Identify which cell holds the provided text, then report its (x, y) central coordinate. 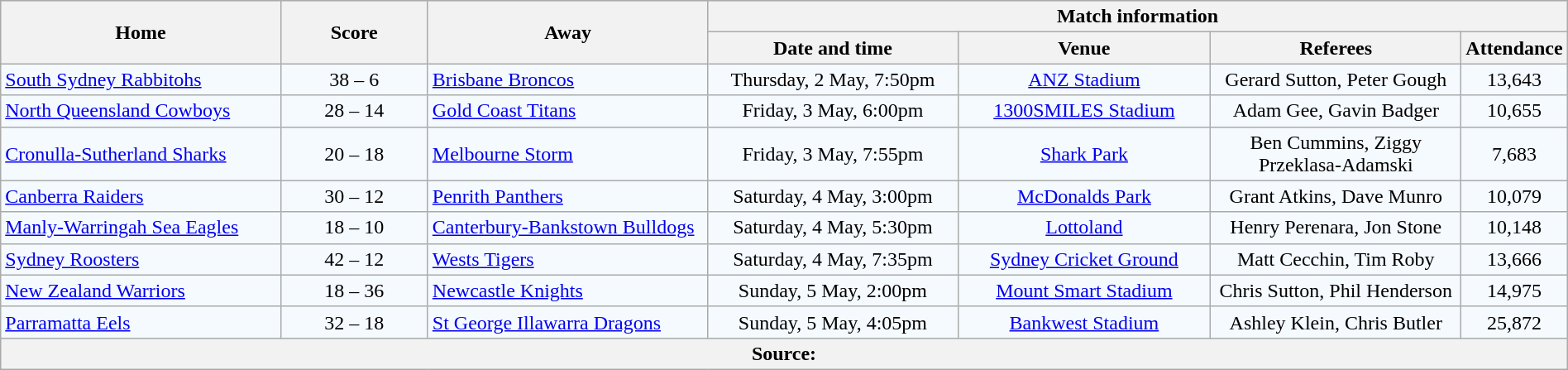
10,655 (1514, 111)
32 – 18 (354, 322)
Matt Cecchin, Tim Roby (1336, 259)
Away (567, 32)
Lottoland (1084, 228)
Attendance (1514, 48)
Gerard Sutton, Peter Gough (1336, 79)
Date and time (833, 48)
St George Illawarra Dragons (567, 322)
Ben Cummins, Ziggy Przeklasa-Adamski (1336, 154)
Sunday, 5 May, 4:05pm (833, 322)
Melbourne Storm (567, 154)
38 – 6 (354, 79)
Ashley Klein, Chris Butler (1336, 322)
Home (141, 32)
McDonalds Park (1084, 196)
13,643 (1514, 79)
Friday, 3 May, 6:00pm (833, 111)
20 – 18 (354, 154)
South Sydney Rabbitohs (141, 79)
Referees (1336, 48)
14,975 (1514, 291)
Grant Atkins, Dave Munro (1336, 196)
Score (354, 32)
18 – 36 (354, 291)
Venue (1084, 48)
10,079 (1514, 196)
Saturday, 4 May, 3:00pm (833, 196)
Mount Smart Stadium (1084, 291)
Saturday, 4 May, 7:35pm (833, 259)
Bankwest Stadium (1084, 322)
1300SMILES Stadium (1084, 111)
Henry Perenara, Jon Stone (1336, 228)
Sydney Cricket Ground (1084, 259)
New Zealand Warriors (141, 291)
ANZ Stadium (1084, 79)
10,148 (1514, 228)
Sunday, 5 May, 2:00pm (833, 291)
Thursday, 2 May, 7:50pm (833, 79)
Wests Tigers (567, 259)
13,666 (1514, 259)
18 – 10 (354, 228)
Penrith Panthers (567, 196)
Match information (1138, 17)
Canterbury-Bankstown Bulldogs (567, 228)
25,872 (1514, 322)
Adam Gee, Gavin Badger (1336, 111)
Friday, 3 May, 7:55pm (833, 154)
7,683 (1514, 154)
Gold Coast Titans (567, 111)
Saturday, 4 May, 5:30pm (833, 228)
Cronulla-Sutherland Sharks (141, 154)
Parramatta Eels (141, 322)
42 – 12 (354, 259)
North Queensland Cowboys (141, 111)
Manly-Warringah Sea Eagles (141, 228)
Newcastle Knights (567, 291)
Brisbane Broncos (567, 79)
Shark Park (1084, 154)
Canberra Raiders (141, 196)
30 – 12 (354, 196)
Source: (784, 353)
Sydney Roosters (141, 259)
Chris Sutton, Phil Henderson (1336, 291)
28 – 14 (354, 111)
